Determine the (X, Y) coordinate at the center of the cell enclosing the given text.  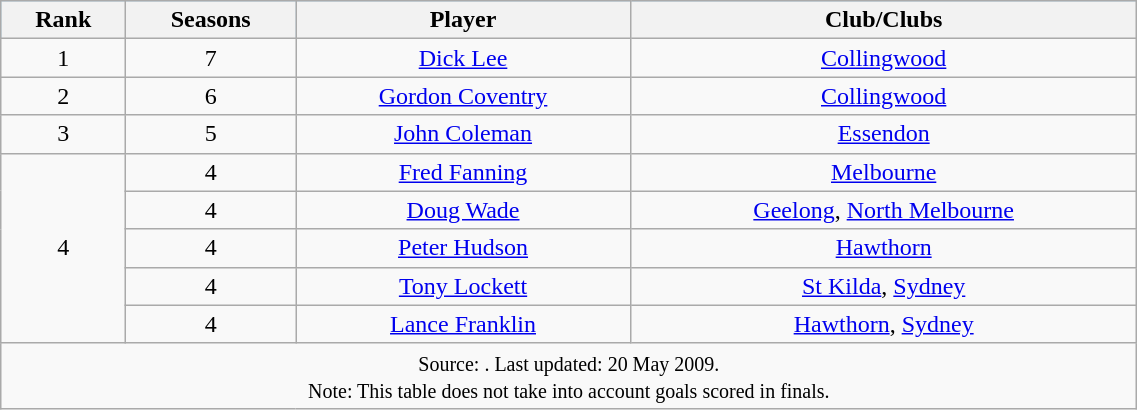
Dick Lee (464, 58)
3 (64, 134)
7 (211, 58)
Essendon (883, 134)
Melbourne (883, 172)
Hawthorn, Sydney (883, 324)
Peter Hudson (464, 248)
Doug Wade (464, 210)
Gordon Coventry (464, 96)
2 (64, 96)
Hawthorn (883, 248)
6 (211, 96)
Player (464, 20)
Seasons (211, 20)
Source: . Last updated: 20 May 2009. Note: This table does not take into account goals scored in finals. (569, 376)
5 (211, 134)
Rank (64, 20)
John Coleman (464, 134)
1 (64, 58)
Club/Clubs (883, 20)
Geelong, North Melbourne (883, 210)
Lance Franklin (464, 324)
St Kilda, Sydney (883, 286)
Tony Lockett (464, 286)
Fred Fanning (464, 172)
